Search for the cell housing the specified text and yield its (x, y) center coordinate. 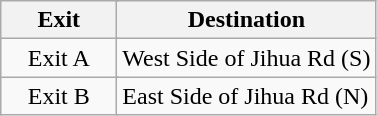
Destination (246, 20)
Exit (59, 20)
Exit B (59, 96)
West Side of Jihua Rd (S) (246, 58)
Exit A (59, 58)
East Side of Jihua Rd (N) (246, 96)
